Capture the cell that displays the provided text and extract its [x, y] central coordinate. 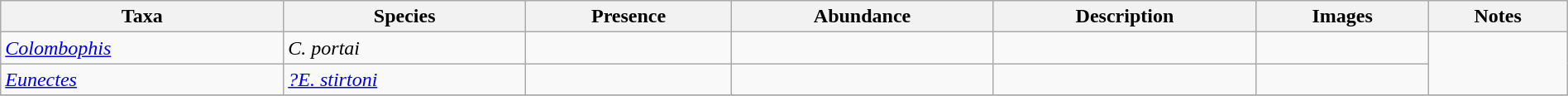
?E. stirtoni [405, 79]
Abundance [863, 17]
Images [1342, 17]
Presence [629, 17]
Taxa [142, 17]
Notes [1498, 17]
Description [1125, 17]
Colombophis [142, 48]
Species [405, 17]
C. portai [405, 48]
Eunectes [142, 79]
